Detect which cell encompasses the target text, then output its [x, y] center coordinate. 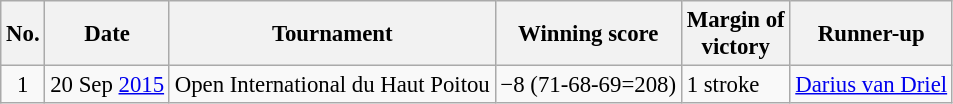
Tournament [332, 34]
20 Sep 2015 [107, 85]
Date [107, 34]
1 [23, 85]
No. [23, 34]
Runner-up [871, 34]
−8 (71-68-69=208) [588, 85]
Margin ofvictory [736, 34]
Open International du Haut Poitou [332, 85]
1 stroke [736, 85]
Darius van Driel [871, 85]
Winning score [588, 34]
